Find where the given text appears and provide that cell's center as [x, y] coordinate. 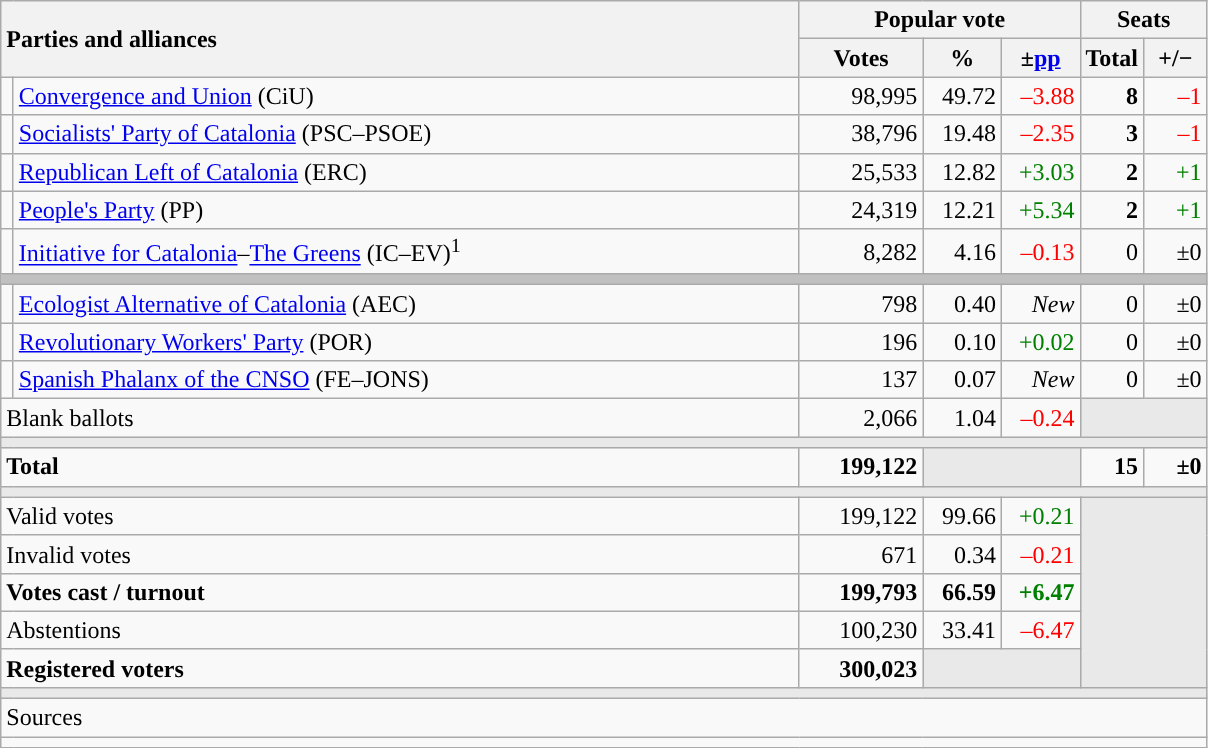
+0.02 [1040, 342]
33.41 [962, 630]
+5.34 [1040, 210]
798 [861, 304]
0.10 [962, 342]
Votes cast / turnout [400, 592]
0.40 [962, 304]
±pp [1040, 58]
24,319 [861, 210]
38,796 [861, 134]
+3.03 [1040, 172]
0.34 [962, 554]
12.21 [962, 210]
–0.24 [1040, 418]
Socialists' Party of Catalonia (PSC–PSOE) [406, 134]
Sources [604, 718]
Popular vote [940, 20]
+/− [1176, 58]
25,533 [861, 172]
Convergence and Union (CiU) [406, 96]
1.04 [962, 418]
Abstentions [400, 630]
–0.21 [1040, 554]
Valid votes [400, 516]
Registered voters [400, 668]
Spanish Phalanx of the CNSO (FE–JONS) [406, 380]
49.72 [962, 96]
Seats [1144, 20]
Parties and alliances [400, 39]
19.48 [962, 134]
3 [1112, 134]
–0.13 [1040, 252]
8,282 [861, 252]
–6.47 [1040, 630]
671 [861, 554]
0.07 [962, 380]
100,230 [861, 630]
People's Party (PP) [406, 210]
137 [861, 380]
+0.21 [1040, 516]
99.66 [962, 516]
+6.47 [1040, 592]
Revolutionary Workers' Party (POR) [406, 342]
2,066 [861, 418]
12.82 [962, 172]
Votes [861, 58]
98,995 [861, 96]
Ecologist Alternative of Catalonia (AEC) [406, 304]
15 [1112, 467]
4.16 [962, 252]
199,793 [861, 592]
–2.35 [1040, 134]
196 [861, 342]
Initiative for Catalonia–The Greens (IC–EV)1 [406, 252]
Blank ballots [400, 418]
300,023 [861, 668]
8 [1112, 96]
66.59 [962, 592]
Republican Left of Catalonia (ERC) [406, 172]
Invalid votes [400, 554]
% [962, 58]
–3.88 [1040, 96]
